Provide the (X, Y) coordinate of the cell's center where the given text is located.  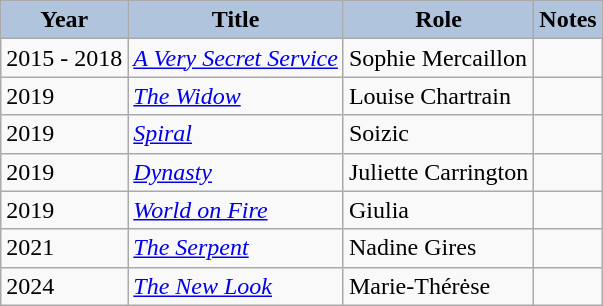
Spiral (236, 134)
2021 (64, 248)
The Serpent (236, 248)
The New Look (236, 286)
Year (64, 20)
2024 (64, 286)
Notes (568, 20)
Juliette Carrington (438, 172)
Title (236, 20)
Marie-Thérėse (438, 286)
The Widow (236, 96)
Dynasty (236, 172)
2015 - 2018 (64, 58)
Nadine Gires (438, 248)
Role (438, 20)
Sophie Mercaillon (438, 58)
Giulia (438, 210)
A Very Secret Service (236, 58)
Soizic (438, 134)
Louise Chartrain (438, 96)
World on Fire (236, 210)
